Extract the [x, y] coordinate from the center of the cell holding the provided text.  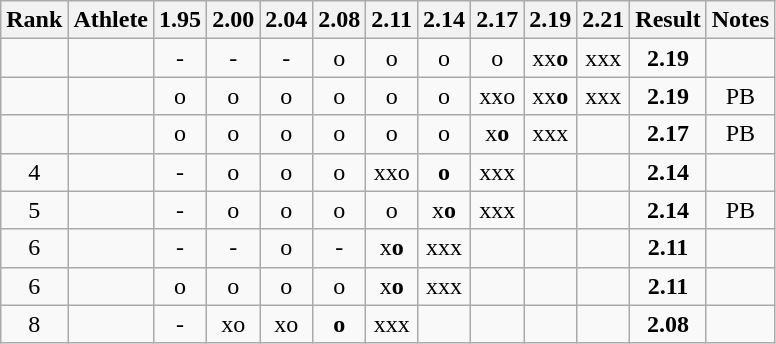
8 [34, 324]
1.95 [180, 20]
4 [34, 172]
Result [668, 20]
2.21 [604, 20]
Notes [740, 20]
Athlete [111, 20]
2.04 [286, 20]
5 [34, 210]
2.00 [234, 20]
Rank [34, 20]
